Identify which cell holds the provided text, then report its [X, Y] central coordinate. 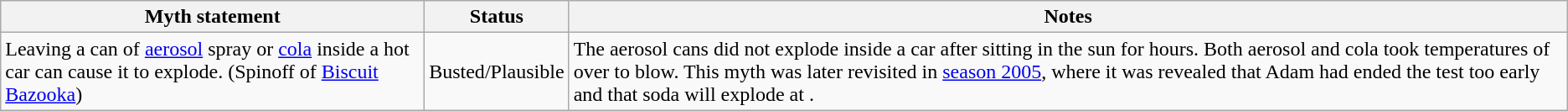
Leaving a can of aerosol spray or cola inside a hot car can cause it to explode. (Spinoff of Biscuit Bazooka) [213, 71]
Busted/Plausible [497, 71]
Myth statement [213, 17]
Status [497, 17]
Notes [1068, 17]
